Detect which cell encompasses the target text, then output its (x, y) center coordinate. 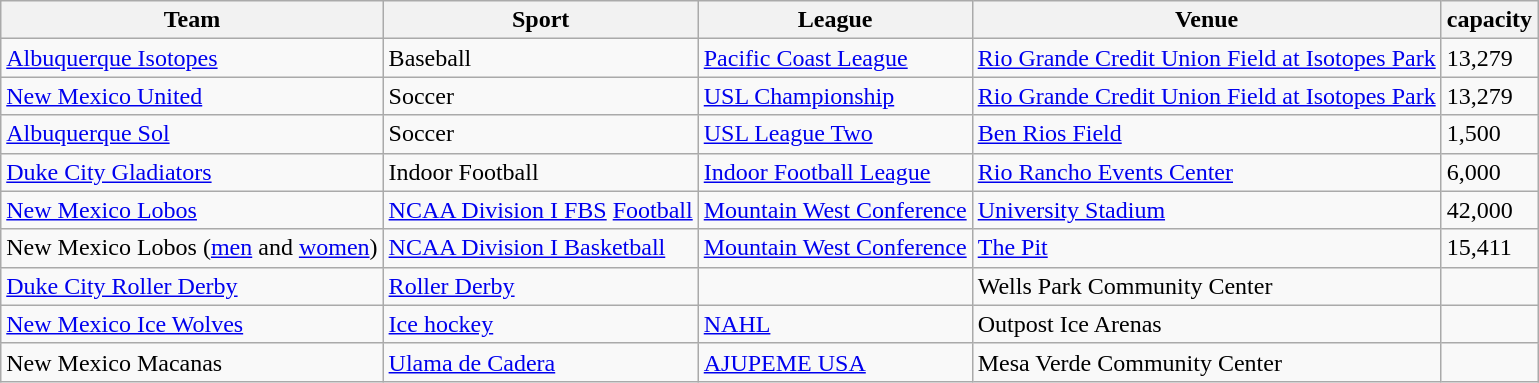
AJUPEME USA (835, 362)
6,000 (1489, 172)
Mesa Verde Community Center (1206, 362)
Team (192, 20)
NAHL (835, 324)
Outpost Ice Arenas (1206, 324)
Rio Rancho Events Center (1206, 172)
capacity (1489, 20)
New Mexico United (192, 96)
Sport (540, 20)
Duke City Gladiators (192, 172)
University Stadium (1206, 210)
15,411 (1489, 248)
Ulama de Cadera (540, 362)
League (835, 20)
Albuquerque Isotopes (192, 58)
USL League Two (835, 134)
NCAA Division I FBS Football (540, 210)
Roller Derby (540, 286)
Albuquerque Sol (192, 134)
Pacific Coast League (835, 58)
Venue (1206, 20)
Ice hockey (540, 324)
Wells Park Community Center (1206, 286)
1,500 (1489, 134)
USL Championship (835, 96)
New Mexico Lobos (192, 210)
Ben Rios Field (1206, 134)
42,000 (1489, 210)
NCAA Division I Basketball (540, 248)
Duke City Roller Derby (192, 286)
New Mexico Ice Wolves (192, 324)
The Pit (1206, 248)
Indoor Football League (835, 172)
New Mexico Macanas (192, 362)
New Mexico Lobos (men and women) (192, 248)
Baseball (540, 58)
Indoor Football (540, 172)
